Provide the [x, y] coordinate of the cell's center where the given text is located.  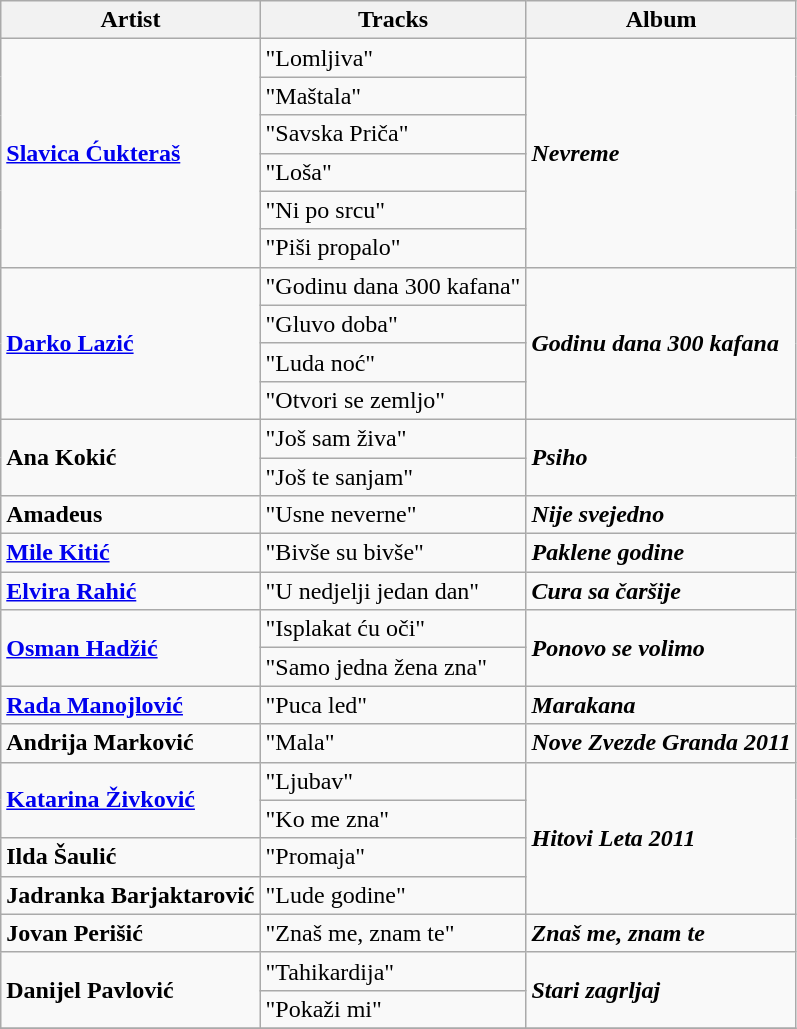
Andrija Marković [130, 743]
"Znaš me, znam te" [393, 933]
Slavica Ćukteraš [130, 153]
Artist [130, 20]
Psiho [661, 457]
Godinu dana 300 kafana [661, 343]
Darko Lazić [130, 343]
Nije svejedno [661, 515]
"Savska Priča" [393, 134]
Ponovo se volimo [661, 648]
Jadranka Barjaktarović [130, 895]
Znaš me, znam te [661, 933]
"Godinu dana 300 kafana" [393, 286]
Cura sa čaršije [661, 591]
Ana Kokić [130, 457]
Katarina Živković [130, 800]
"Usne neverne" [393, 515]
"Piši propalo" [393, 248]
"Loša" [393, 172]
"Puca led" [393, 705]
Tracks [393, 20]
"Promaja" [393, 857]
"Tahikardija" [393, 971]
Rada Manojlović [130, 705]
Nove Zvezde Granda 2011 [661, 743]
"Luda noć" [393, 362]
Amadeus [130, 515]
Paklene godine [661, 553]
"Ljubav" [393, 781]
Elvira Rahić [130, 591]
"Lude godine" [393, 895]
"Isplakat ću oči" [393, 629]
Danijel Pavlović [130, 990]
"Još te sanjam" [393, 477]
Stari zagrljaj [661, 990]
Ilda Šaulić [130, 857]
"Mala" [393, 743]
"Maštala" [393, 96]
"Otvori se zemljo" [393, 400]
"Ni po srcu" [393, 210]
Album [661, 20]
Jovan Perišić [130, 933]
"Gluvo doba" [393, 324]
Nevreme [661, 153]
"Bivše su bivše" [393, 553]
Hitovi Leta 2011 [661, 838]
Marakana [661, 705]
"Pokaži mi" [393, 1009]
"Ko me zna" [393, 819]
Osman Hadžić [130, 648]
"Lomljiva" [393, 58]
"Još sam živa" [393, 438]
Mile Kitić [130, 553]
"Samo jedna žena zna" [393, 667]
"U nedjelji jedan dan" [393, 591]
